For the text-containing cell, return its midpoint in (X, Y) coordinate format. 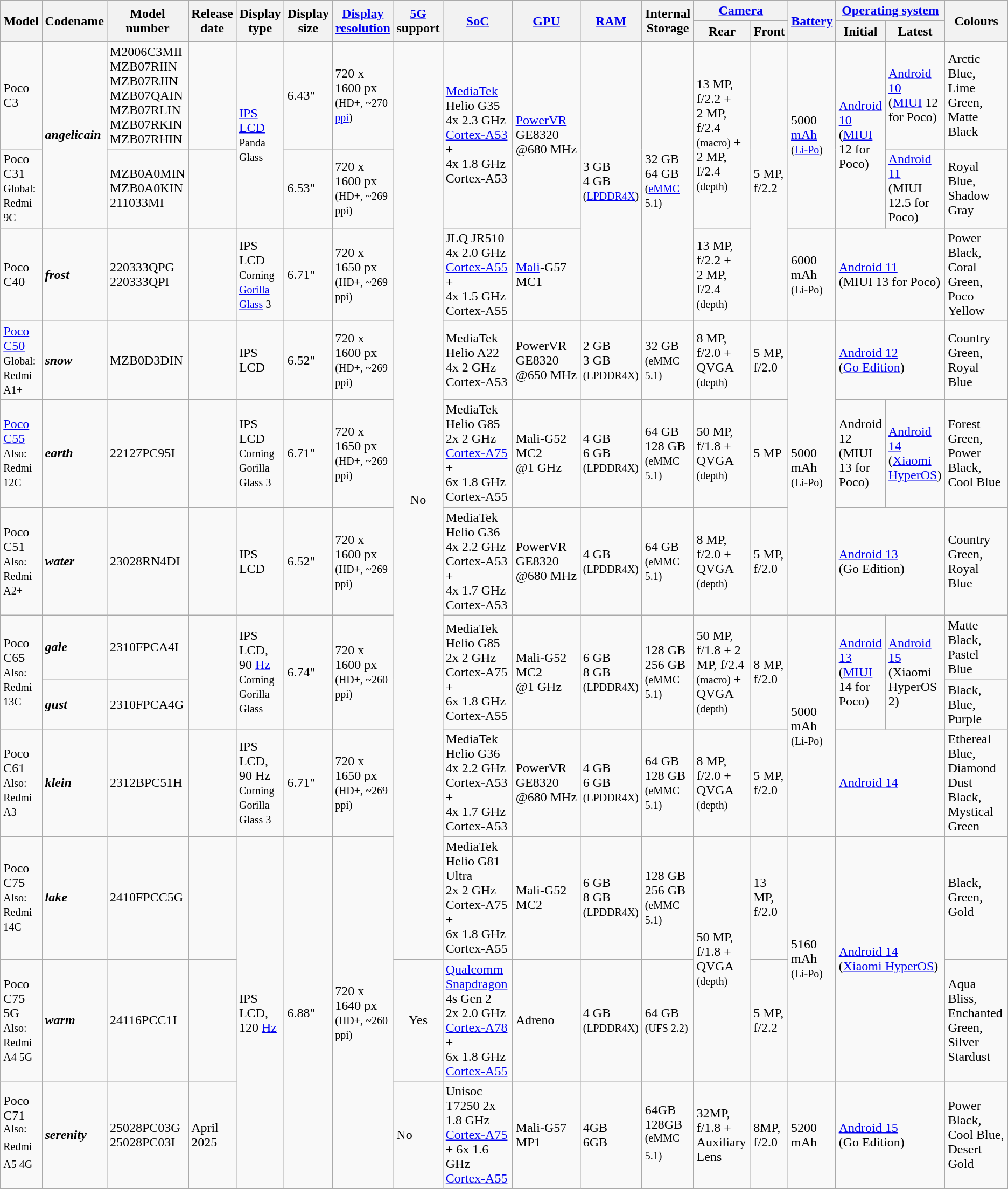
64GB128GB (eMMC 5.1) (668, 1135)
Android 15(Go Edition) (891, 1135)
Poco C75 5GAlso: Redmi A4 5G (22, 1020)
MediaTek Helio G354x 2.3 GHz Cortex-A53 +4x 1.8 GHz Cortex-A53 (478, 135)
Forest Green, Power Black, Cool Blue (976, 453)
5200mAh (812, 1135)
snow (74, 360)
13 MP, f/2.2 +2 MP, f/2.4 (depth) (722, 275)
serenity (74, 1135)
Poco C61Also: Redmi A3 (22, 782)
2310FPCA4I (148, 647)
Arctic Blue, Lime Green, Matte Black (976, 95)
6.88" (308, 1012)
Poco C71Also: Redmi A5 4G (22, 1135)
Camera (741, 11)
8MP,f/2.0 (769, 1135)
2310FPCA4G (148, 704)
PowerVR GE8320@650 MHz (546, 360)
Ethereal Blue, Diamond Dust Black, Mystical Green (976, 782)
6.53" (308, 188)
Operating system (891, 11)
IPS LCD, 120 Hz (260, 1012)
Model number (148, 21)
Black, Blue, Purple (976, 704)
Rear (722, 31)
Poco C40 (22, 275)
720 x 1640 px(HD+, ~260 ppi) (363, 1012)
32 GB64 GB(eMMC 5.1) (668, 181)
720 x 1600 px(HD+, ~260 ppi) (363, 672)
IPS LCD, 90 HzCorning Gorilla Glass (260, 672)
Android 14 (891, 782)
Model (22, 21)
Android 13(Go Edition) (891, 561)
Mali-G57MP1 (546, 1135)
RAM (611, 21)
PowerBlack, Coral Green, Poco Yellow (976, 275)
Royal Blue, Shadow Gray (976, 188)
Android 12(MIUI 13 for Poco) (860, 453)
IPS LCDPanda Glass (260, 135)
720 x 1600 px(HD+, ~270 ppi) (363, 95)
6000 mAh(Li-Po) (812, 275)
MediaTek Helio A224x 2 GHz Cortex-A53 (478, 360)
UnisocT7250 2x 1.8 GHz Cortex-A75 + 6x 1.6 GHz Cortex-A55 (478, 1135)
JLQ JR5104x 2.0 GHz Cortex-A55 +4x 1.5 GHz Cortex-A55 (478, 275)
Android 11(MIUI 12.5 for Poco) (915, 188)
2312BPC51H (148, 782)
Poco C75Also: Redmi 14C (22, 897)
Aqua Bliss,Enchanted Green, Silver Stardust (976, 1020)
23028RN4DI (148, 561)
Qualcomm Snapdragon 4s Gen 22x 2.0 GHz Cortex-A78 +6x 1.8 GHz Cortex-A55 (478, 1020)
Internal Storage (668, 21)
Power Black,Cool Blue, Desert Gold (976, 1135)
Poco C3 (22, 95)
Poco C55Also: Redmi 12C (22, 453)
April 2025 (212, 1135)
13 MP, f/2.2 +2 MP, f/2.4 (macro) + 2 MP, f/2.4 (depth) (722, 135)
Android 12(Go Edition) (891, 360)
Android 11(MIUI 13 for Poco) (891, 275)
Front (769, 31)
Mali-G52 MC2 (546, 897)
Android 13(MIUI 14 for Poco) (860, 672)
4GB6GB (611, 1135)
water (74, 561)
2410FPCC5G (148, 897)
angelicain (74, 135)
frost (74, 275)
SoC (478, 21)
6.43" (308, 95)
6.74" (308, 672)
Display resolution (363, 21)
warm (74, 1020)
32MP,f/1.8 + Auxiliary Lens (722, 1135)
Release date (212, 21)
8 MP, f/2.0 (769, 672)
earth (74, 453)
Initial (860, 31)
IPS LCD, 90 HzCorning Gorilla Glass 3 (260, 782)
MediaTek Helio G81 Ultra2x 2 GHz Cortex-A75 +6x 1.8 GHz Cortex-A55 (478, 897)
5G support (418, 21)
Mali-G57 MC1 (546, 275)
Colours (976, 21)
gust (74, 704)
Adreno (546, 1020)
GPU (546, 21)
64 GB(UFS 2.2) (668, 1020)
MZB0A0MINMZB0A0KIN211033MI (148, 188)
Latest (915, 31)
Black, Green, Gold (976, 897)
M2006C3MIIMZB07RIINMZB07RJINMZB07QAINMZB07RLINMZB07RKINMZB07RHIN (148, 95)
Poco C31 Global: Redmi 9C (22, 188)
4 GB6 GB(LPDDR4X) (611, 453)
Poco C51Also: Redmi A2+ (22, 561)
32 GB(eMMC 5.1) (668, 360)
Poco C50Global: Redmi A1+ (22, 360)
4 GB6 GB (LPDDR4X) (611, 782)
Display size (308, 21)
5160 mAh(Li-Po) (812, 959)
220333QPG220333QPI (148, 275)
Yes (418, 1020)
50 MP, f/1.8 + 2 MP, f/2.4 (macro) +QVGA (depth) (722, 672)
2 GB3 GB(LPDDR4X) (611, 360)
24116PCC1I (148, 1020)
Display type (260, 21)
Battery (812, 21)
25028PC03G25028PC03I (148, 1135)
gale (74, 647)
Android 15(Xiaomi HyperOS 2) (915, 672)
Poco C65Also: Redmi 13C (22, 672)
5 MP (769, 453)
3 GB4 GB(LPDDR4X) (611, 181)
Codename (74, 21)
Matte Black, Pastel Blue (976, 647)
22127PC95I (148, 453)
klein (74, 782)
64 GB(eMMC 5.1) (668, 561)
lake (74, 897)
MZB0D3DIN (148, 360)
13 MP, f/2.0 (769, 897)
